From the cell containing the given text, extract its center point as (X, Y) coordinate. 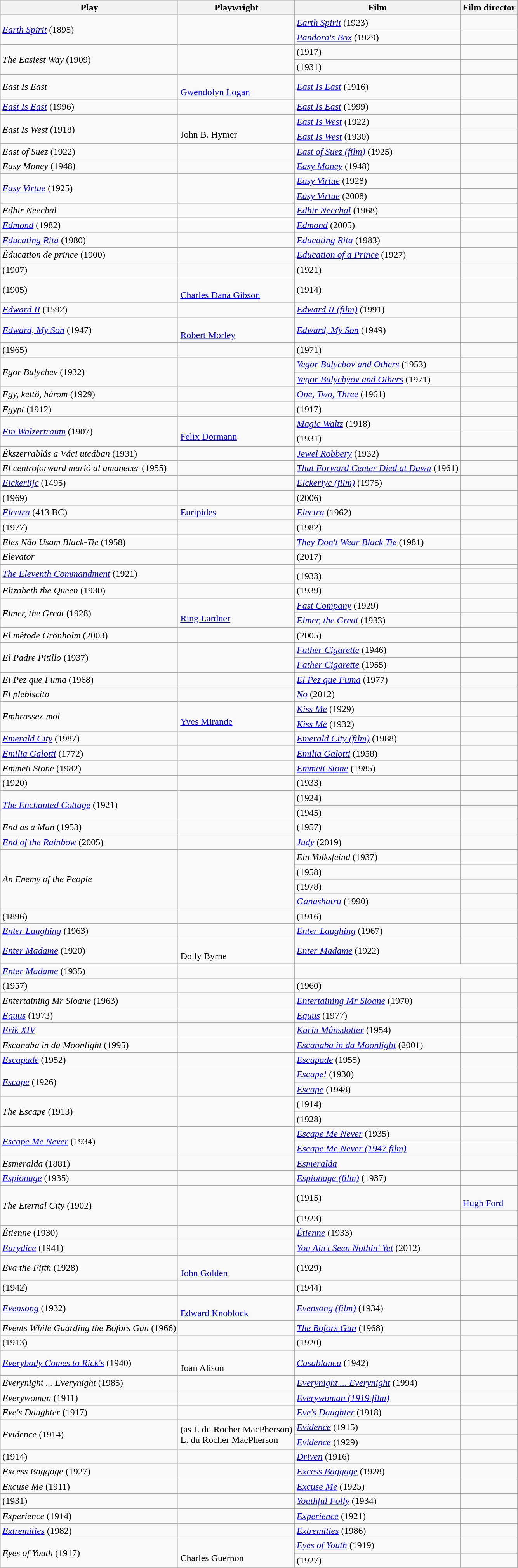
Escape (1948) (378, 1089)
(1942) (89, 1288)
Escape Me Never (1934) (89, 1141)
Escanaba in da Moonlight (1995) (89, 1045)
Yegor Bulychov and Others (1953) (378, 365)
You Ain't Seen Nothin' Yet (2012) (378, 1248)
Eurydice (1941) (89, 1248)
(1913) (89, 1343)
The Escape (1913) (89, 1111)
The Easiest Way (1909) (89, 59)
East of Suez (film) (1925) (378, 151)
Evidence (1914) (89, 1434)
Emerald City (1987) (89, 739)
Equus (1977) (378, 1015)
(as J. du Rocher MacPherson) L. du Rocher MacPherson (236, 1434)
Youthful Folly (1934) (378, 1501)
(1929) (378, 1268)
Equus (1973) (89, 1015)
Edmond (2005) (378, 225)
Yegor Bulychyov and Others (1971) (378, 379)
Educating Rita (1983) (378, 240)
Escape! (1930) (378, 1074)
Elevator (89, 557)
Film director (489, 8)
Play (89, 8)
Electra (413 BC) (89, 513)
East Is East (1996) (89, 107)
Étienne (1933) (378, 1233)
(1945) (378, 813)
Emilia Galotti (1772) (89, 753)
The Eternal City (1902) (89, 1205)
Everynight ... Everynight (1985) (89, 1383)
Egy, kettő, három (1929) (89, 394)
Judy (2019) (378, 842)
Edward, My Son (1949) (378, 330)
Eyes of Youth (1917) (89, 1553)
(1939) (378, 591)
Father Cigarette (1946) (378, 650)
John Golden (236, 1268)
Excuse Me (1911) (89, 1486)
Everywoman (1919 film) (378, 1397)
Evidence (1915) (378, 1427)
Étienne (1930) (89, 1233)
Gwendolyn Logan (236, 87)
Éducation de prince (1900) (89, 255)
Elckerlyc (film) (1975) (378, 483)
Kiss Me (1932) (378, 724)
East Is West (1930) (378, 136)
Excuse Me (1925) (378, 1486)
Enter Madame (1922) (378, 951)
Everywoman (1911) (89, 1397)
Egor Bulychev (1932) (89, 372)
Excess Baggage (1928) (378, 1472)
Ganashatru (1990) (378, 901)
The Enchanted Cottage (1921) (89, 805)
Edward, My Son (1947) (89, 330)
(1905) (89, 290)
Eles Não Usam Black-Tie (1958) (89, 542)
Ein Volksfeind (1937) (378, 857)
El Padre Pitillo (1937) (89, 657)
(1982) (378, 527)
Escapade (1955) (378, 1060)
End of the Rainbow (2005) (89, 842)
Evensong (film) (1934) (378, 1308)
Experience (1921) (378, 1516)
(1978) (378, 886)
Erik XIV (89, 1030)
Elckerlijc (1495) (89, 483)
(1896) (89, 916)
Dolly Byrne (236, 951)
Extremities (1986) (378, 1531)
Elizabeth the Queen (1930) (89, 591)
Eva the Fifth (1928) (89, 1268)
End as a Man (1953) (89, 827)
Entertaining Mr Sloane (1970) (378, 1001)
East Is East (1999) (378, 107)
Elmer, the Great (1933) (378, 620)
Escapade (1952) (89, 1060)
Esmeralda (378, 1163)
Excess Baggage (1927) (89, 1472)
Ein Walzertraum (1907) (89, 431)
Easy Virtue (1925) (89, 188)
Playwright (236, 8)
(1907) (89, 270)
El Pez que Fuma (1968) (89, 680)
Karin Månsdotter (1954) (378, 1030)
(1928) (378, 1119)
Escape (1926) (89, 1082)
Ring Lardner (236, 613)
(1971) (378, 350)
That Forward Center Died at Dawn (1961) (378, 468)
East Is West (1918) (89, 129)
Hugh Ford (489, 1198)
One, Two, Three (1961) (378, 394)
Edhir Neechal (1968) (378, 211)
Escanaba in da Moonlight (2001) (378, 1045)
(1977) (89, 527)
Espionage (film) (1937) (378, 1178)
Emmett Stone (1985) (378, 768)
(1915) (378, 1198)
Yves Mirande (236, 717)
Charles Guernon (236, 1553)
Ékszerrablás a Váci utcában (1931) (89, 453)
They Don't Wear Black Tie (1981) (378, 542)
(1927) (378, 1560)
Magic Waltz (1918) (378, 424)
Edward II (film) (1991) (378, 310)
El centroforward murió al amanecer (1955) (89, 468)
Jewel Robbery (1932) (378, 453)
Events While Guarding the Bofors Gun (1966) (89, 1328)
(1944) (378, 1288)
Education of a Prince (1927) (378, 255)
Casablanca (1942) (378, 1362)
(2005) (378, 635)
Escape Me Never (1935) (378, 1134)
Pandora's Box (1929) (378, 37)
(2006) (378, 498)
Esmeralda (1881) (89, 1163)
El plebiscito (89, 694)
Kiss Me (1929) (378, 709)
Educating Rita (1980) (89, 240)
Enter Madame (1920) (89, 951)
Edward Knoblock (236, 1308)
Espionage (1935) (89, 1178)
Easy Virtue (2008) (378, 195)
Experience (1914) (89, 1516)
Egypt (1912) (89, 409)
Embrassez-moi (89, 717)
Emilia Galotti (1958) (378, 753)
Extremities (1982) (89, 1531)
Fast Company (1929) (378, 605)
Euripides (236, 513)
Edmond (1982) (89, 225)
Felix Dörmann (236, 431)
Enter Laughing (1967) (378, 931)
(1921) (378, 270)
Charles Dana Gibson (236, 290)
Everynight ... Everynight (1994) (378, 1383)
Evensong (1932) (89, 1308)
The Bofors Gun (1968) (378, 1328)
El mètode Grönholm (2003) (89, 635)
(1958) (378, 872)
Enter Laughing (1963) (89, 931)
Evidence (1929) (378, 1442)
(1924) (378, 798)
Earth Spirit (1895) (89, 30)
Earth Spirit (1923) (378, 23)
Edward II (1592) (89, 310)
(1960) (378, 986)
Driven (1916) (378, 1457)
The Eleventh Commandment (1921) (89, 574)
Elmer, the Great (1928) (89, 613)
El Pez que Fuma (1977) (378, 680)
East Is West (1922) (378, 122)
Everybody Comes to Rick's (1940) (89, 1362)
Enter Madame (1935) (89, 971)
East Is East (89, 87)
Father Cigarette (1955) (378, 665)
(1965) (89, 350)
Emerald City (film) (1988) (378, 739)
(2017) (378, 557)
Joan Alison (236, 1362)
(1923) (378, 1218)
East of Suez (1922) (89, 151)
Easy Virtue (1928) (378, 181)
John B. Hymer (236, 129)
(1916) (378, 916)
East Is East (1916) (378, 87)
No (2012) (378, 694)
Eve's Daughter (1917) (89, 1412)
(1969) (89, 498)
Electra (1962) (378, 513)
An Enemy of the People (89, 879)
Edhir Neechal (89, 211)
Film (378, 8)
Entertaining Mr Sloane (1963) (89, 1001)
Eyes of Youth (1919) (378, 1545)
Escape Me Never (1947 film) (378, 1148)
Robert Morley (236, 330)
Eve's Daughter (1918) (378, 1412)
Emmett Stone (1982) (89, 768)
